Detect which cell encompasses the target text, then output its [x, y] center coordinate. 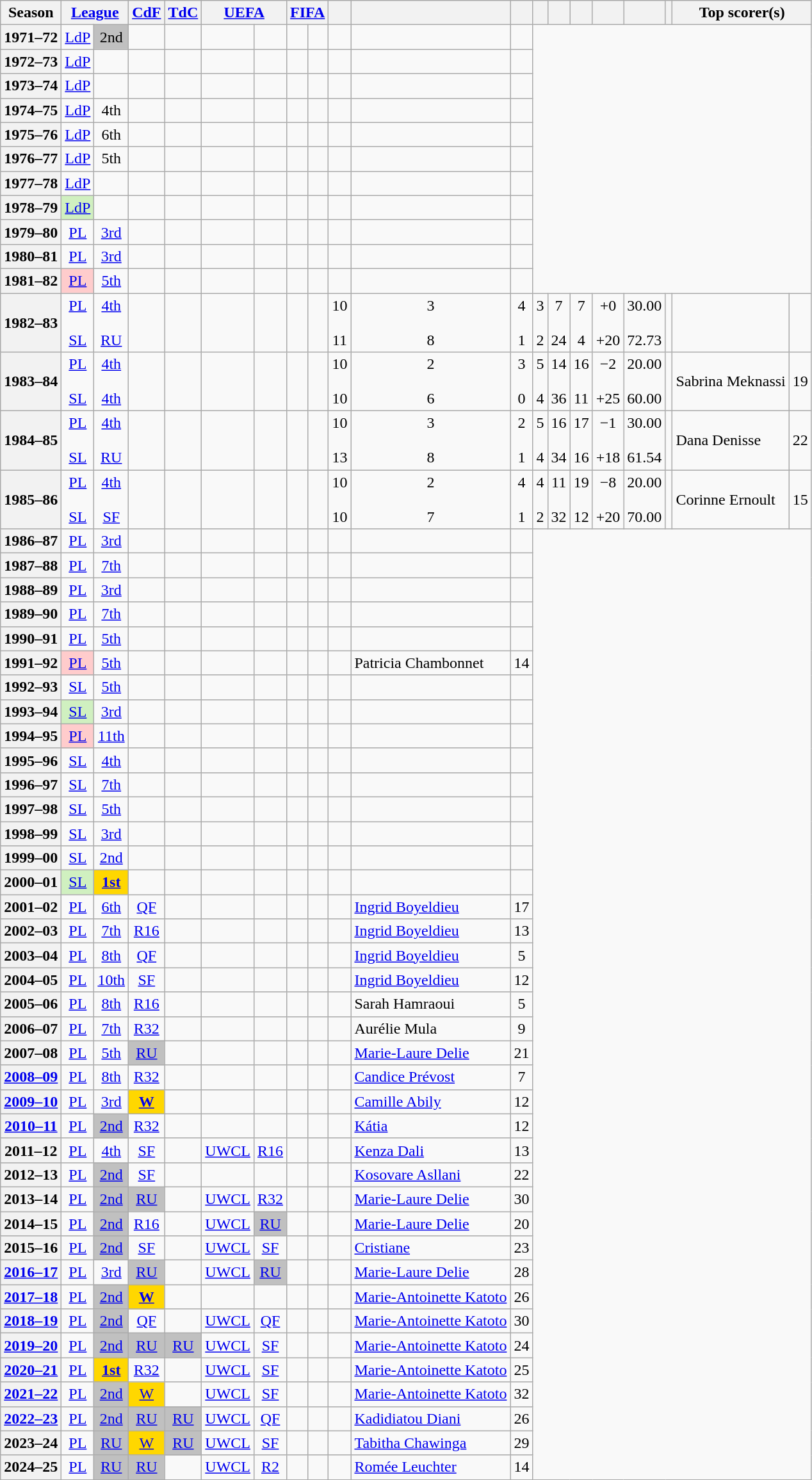
2012–13 [31, 1175]
1976–77 [31, 159]
1974–75 [31, 110]
R2 [270, 1467]
Dana Denisse [731, 441]
Candice Prévost [430, 1077]
1975–76 [31, 134]
1912 [581, 500]
20 [521, 1224]
2019–20 [31, 1346]
20.0060.00 [644, 382]
1987–88 [31, 565]
1993–94 [31, 712]
1999–00 [31, 858]
2010–11 [31, 1126]
2002–03 [31, 931]
1436 [558, 382]
Cristiane [430, 1248]
1982–83 [31, 323]
1979–80 [31, 232]
2022–23 [31, 1419]
4thSF [111, 500]
30.0072.73 [644, 323]
27 [430, 500]
1984–85 [31, 441]
2023–24 [31, 1443]
Sabrina Meknassi [731, 382]
2006–07 [31, 1029]
Top scorer(s) [742, 13]
7 [521, 1077]
724 [558, 323]
2017–18 [31, 1297]
1972–73 [31, 61]
Tabitha Chawinga [430, 1443]
1981–82 [31, 281]
2011–12 [31, 1150]
2016–17 [31, 1273]
9 [521, 1029]
+0+20 [608, 323]
2000–01 [31, 882]
2021–22 [31, 1394]
28 [521, 1273]
2004–05 [31, 980]
−8+20 [608, 500]
10th [111, 980]
20.0070.00 [644, 500]
Kosovare Asllani [430, 1175]
1986–87 [31, 541]
Kenza Dali [430, 1150]
Sarah Hamraoui [430, 1004]
1992–93 [31, 687]
42 [540, 500]
23 [521, 1248]
1990–91 [31, 638]
Kadidiatou Diani [430, 1419]
1995–96 [31, 760]
2001–02 [31, 907]
2014–15 [31, 1224]
FIFA [307, 13]
2013–14 [31, 1199]
74 [581, 323]
2024–25 [31, 1467]
Patricia Chambonnet [430, 663]
2003–04 [31, 955]
29 [521, 1443]
1988–89 [31, 590]
Camille Abily [430, 1102]
2018–19 [31, 1321]
2020–21 [31, 1370]
Corinne Ernoult [731, 500]
24 [521, 1346]
1973–74 [31, 86]
1998–99 [31, 833]
1989–90 [31, 614]
2009–10 [31, 1102]
Romée Leuchter [430, 1467]
League [95, 13]
1971–72 [31, 37]
1132 [558, 500]
TdC [183, 13]
2015–16 [31, 1248]
1634 [558, 441]
−1+18 [608, 441]
1991–92 [31, 663]
Kátia [430, 1126]
1980–81 [31, 256]
Season [31, 13]
15 [800, 500]
Aurélie Mula [430, 1029]
11th [111, 736]
1977–78 [31, 183]
−2+25 [608, 382]
25 [521, 1370]
1996–97 [31, 785]
2008–09 [31, 1077]
UEFA [245, 13]
1997–98 [31, 809]
19 [800, 382]
30.0061.54 [644, 441]
17 [521, 907]
1978–79 [31, 207]
2007–08 [31, 1053]
2005–06 [31, 1004]
CdF [147, 13]
1013 [339, 441]
1611 [581, 382]
1994–95 [31, 736]
1716 [581, 441]
1011 [339, 323]
1983–84 [31, 382]
1985–86 [31, 500]
4th4th [111, 382]
